Detect which cell encompasses the target text, then output its [X, Y] center coordinate. 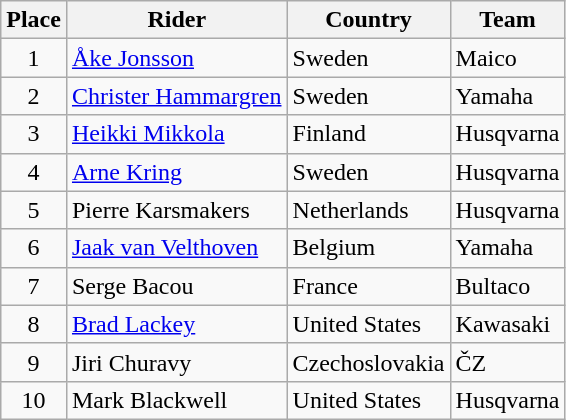
4 [34, 172]
Christer Hammargren [176, 96]
3 [34, 134]
Finland [368, 134]
Rider [176, 20]
Bultaco [508, 286]
2 [34, 96]
8 [34, 324]
Jiri Churavy [176, 362]
1 [34, 58]
9 [34, 362]
Belgium [368, 248]
7 [34, 286]
10 [34, 400]
Maico [508, 58]
Czechoslovakia [368, 362]
ČZ [508, 362]
Åke Jonsson [176, 58]
Arne Kring [176, 172]
6 [34, 248]
Serge Bacou [176, 286]
Mark Blackwell [176, 400]
Team [508, 20]
Heikki Mikkola [176, 134]
Country [368, 20]
Pierre Karsmakers [176, 210]
5 [34, 210]
Place [34, 20]
Brad Lackey [176, 324]
Netherlands [368, 210]
Jaak van Velthoven [176, 248]
Kawasaki [508, 324]
France [368, 286]
